Provide the [x, y] coordinate of the cell's center where the given text is located.  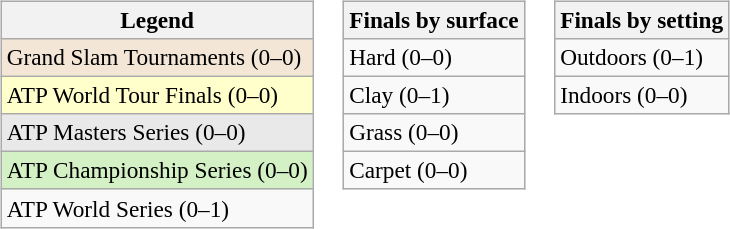
Legend [157, 20]
Grass (0–0) [434, 133]
ATP Championship Series (0–0) [157, 171]
Finals by surface [434, 20]
Outdoors (0–1) [642, 57]
Grand Slam Tournaments (0–0) [157, 57]
Finals by setting [642, 20]
Hard (0–0) [434, 57]
Indoors (0–0) [642, 95]
ATP Masters Series (0–0) [157, 133]
Clay (0–1) [434, 95]
ATP World Series (0–1) [157, 208]
Carpet (0–0) [434, 171]
ATP World Tour Finals (0–0) [157, 95]
